Locate the cell with the specified text and output its [x, y] center coordinate. 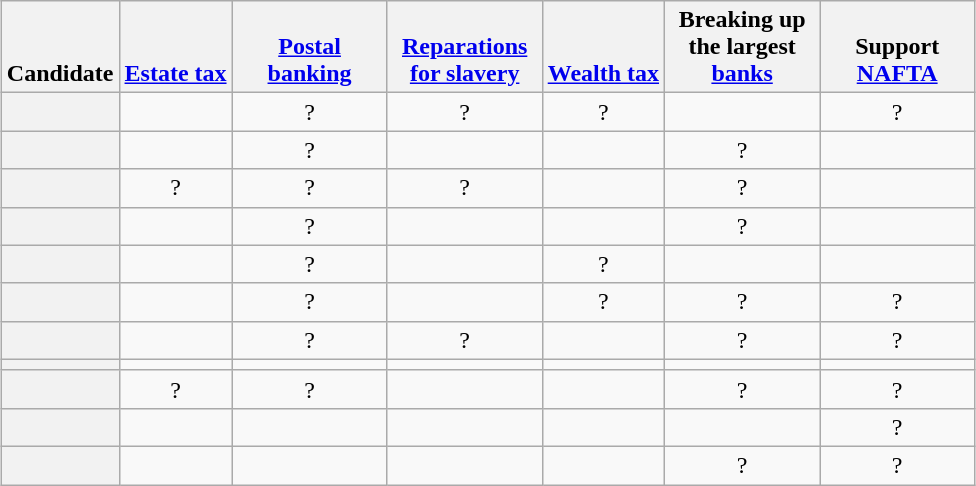
Reparations for slavery [464, 47]
Estate tax [176, 47]
Support NAFTA [898, 47]
Candidate [60, 47]
Postal banking [310, 47]
Wealth tax [603, 47]
Breaking up the largest banks [742, 47]
